Capture the cell that displays the provided text and extract its (X, Y) central coordinate. 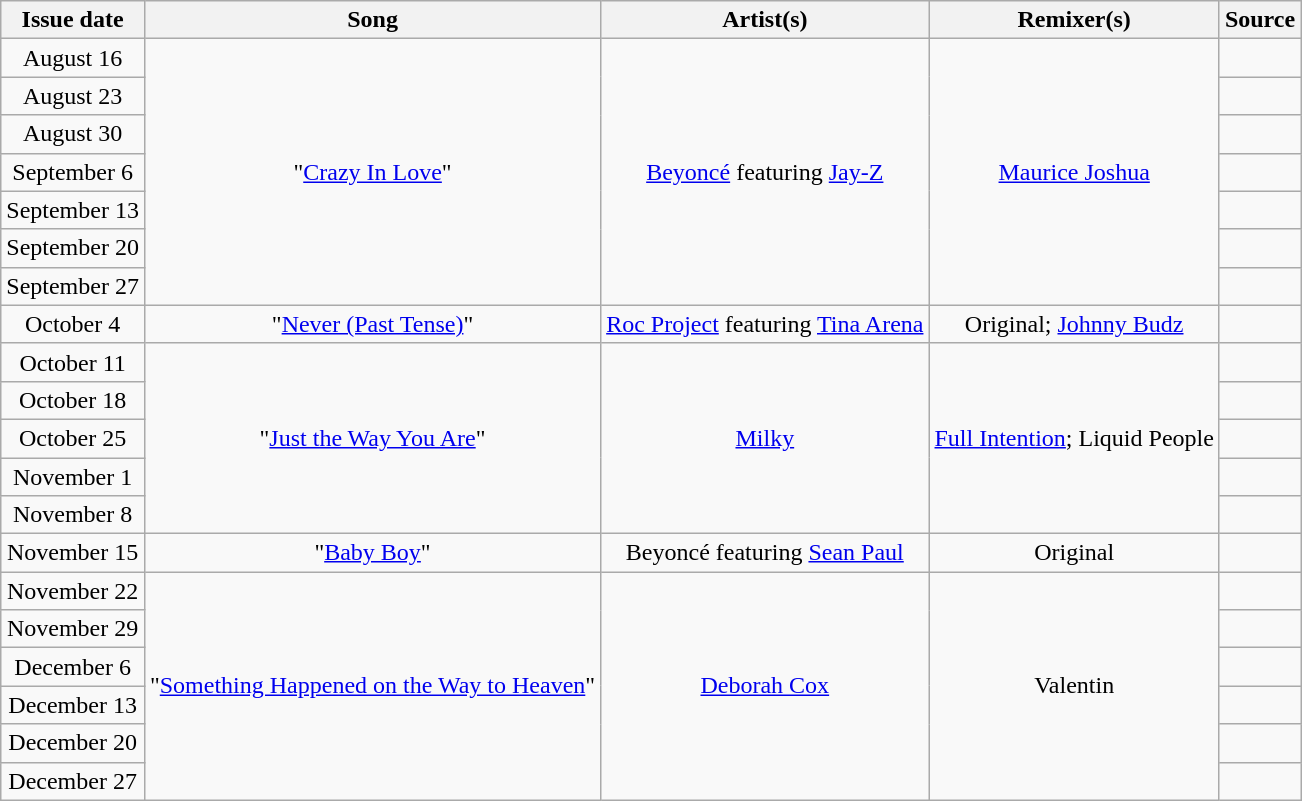
September 27 (73, 286)
Deborah Cox (765, 686)
October 4 (73, 324)
August 16 (73, 58)
Original (1074, 553)
Full Intention; Liquid People (1074, 438)
Beyoncé featuring Sean Paul (765, 553)
November 15 (73, 553)
August 30 (73, 134)
Song (372, 20)
November 8 (73, 515)
Valentin (1074, 686)
Artist(s) (765, 20)
"Just the Way You Are" (372, 438)
Issue date (73, 20)
August 23 (73, 96)
September 6 (73, 172)
November 22 (73, 591)
Remixer(s) (1074, 20)
Roc Project featuring Tina Arena (765, 324)
Source (1260, 20)
Milky (765, 438)
December 20 (73, 743)
December 6 (73, 667)
Original; Johnny Budz (1074, 324)
Beyoncé featuring Jay-Z (765, 172)
December 27 (73, 781)
October 11 (73, 362)
October 18 (73, 400)
"Baby Boy" (372, 553)
Maurice Joshua (1074, 172)
October 25 (73, 438)
November 29 (73, 629)
September 20 (73, 248)
"Never (Past Tense)" (372, 324)
"Something Happened on the Way to Heaven" (372, 686)
November 1 (73, 477)
December 13 (73, 705)
"Crazy In Love" (372, 172)
September 13 (73, 210)
